Scan for the cell matching the given text and deliver its (X, Y) coordinate at center. 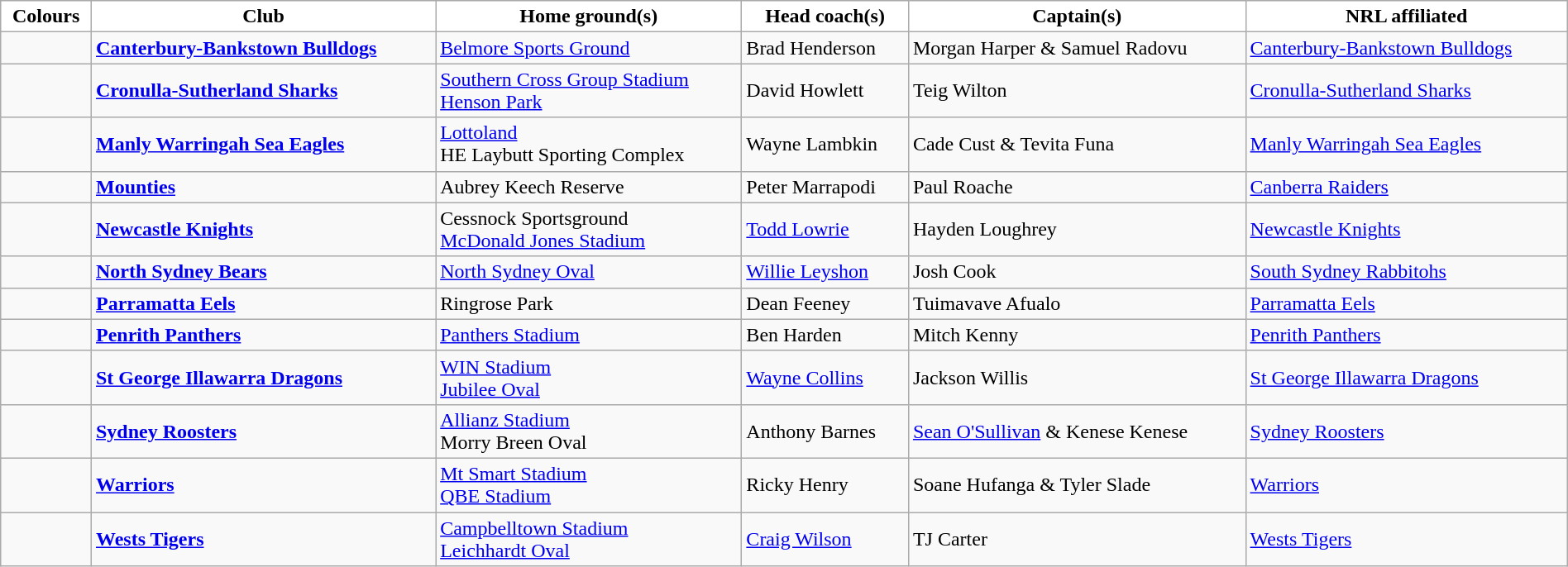
Peter Marrapodi (825, 187)
Colours (46, 17)
Southern Cross Group StadiumHenson Park (589, 91)
Head coach(s) (825, 17)
Ben Harden (825, 335)
North Sydney Bears (263, 272)
Todd Lowrie (825, 230)
Craig Wilson (825, 539)
Morgan Harper & Samuel Radovu (1077, 48)
Ringrose Park (589, 303)
Mt Smart StadiumQBE Stadium (589, 484)
Ricky Henry (825, 484)
Campbelltown StadiumLeichhardt Oval (589, 539)
Hayden Loughrey (1077, 230)
David Howlett (825, 91)
Willie Leyshon (825, 272)
Jackson Willis (1077, 377)
LottolandHE Laybutt Sporting Complex (589, 144)
Wayne Collins (825, 377)
Cessnock SportsgroundMcDonald Jones Stadium (589, 230)
Dean Feeney (825, 303)
Aubrey Keech Reserve (589, 187)
Allianz StadiumMorry Breen Oval (589, 431)
Club (263, 17)
Tuimavave Afualo (1077, 303)
North Sydney Oval (589, 272)
Captain(s) (1077, 17)
TJ Carter (1077, 539)
Teig Wilton (1077, 91)
Belmore Sports Ground (589, 48)
Panthers Stadium (589, 335)
Canberra Raiders (1406, 187)
Mitch Kenny (1077, 335)
Paul Roache (1077, 187)
Cade Cust & Tevita Funa (1077, 144)
Mounties (263, 187)
Wayne Lambkin (825, 144)
WIN StadiumJubilee Oval (589, 377)
Home ground(s) (589, 17)
Josh Cook (1077, 272)
Anthony Barnes (825, 431)
Brad Henderson (825, 48)
South Sydney Rabbitohs (1406, 272)
Sean O'Sullivan & Kenese Kenese (1077, 431)
Soane Hufanga & Tyler Slade (1077, 484)
NRL affiliated (1406, 17)
